Locate the cell with the specified text and output its [X, Y] center coordinate. 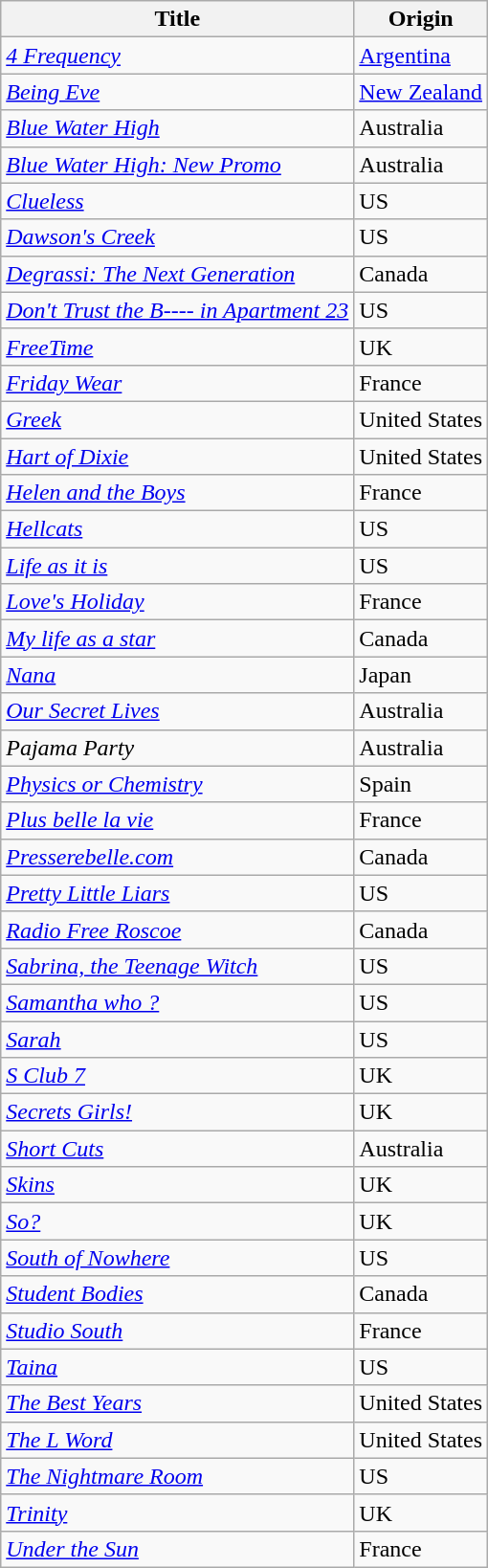
Pretty Little Liars [178, 893]
Secrets Girls! [178, 1112]
Trinity [178, 1512]
Don't Trust the B---- in Apartment 23 [178, 310]
Helen and the Boys [178, 493]
Skins [178, 1185]
So? [178, 1221]
Love's Holiday [178, 602]
Short Cuts [178, 1149]
Pajama Party [178, 748]
Blue Water High [178, 128]
Hart of Dixie [178, 457]
Friday Wear [178, 383]
Hellcats [178, 529]
FreeTime [178, 347]
Samantha who ? [178, 1002]
Under the Sun [178, 1549]
Origin [421, 19]
Greek [178, 419]
Title [178, 19]
The Nightmare Room [178, 1476]
Studio South [178, 1331]
Japan [421, 675]
Spain [421, 784]
Taina [178, 1367]
Life as it is [178, 566]
Blue Water High: New Promo [178, 165]
Dawson's Creek [178, 237]
Being Eve [178, 92]
Degrassi: The Next Generation [178, 274]
Clueless [178, 201]
Student Bodies [178, 1294]
The L Word [178, 1440]
Physics or Chemistry [178, 784]
Sarah [178, 1039]
4 Frequency [178, 56]
South of Nowhere [178, 1258]
Nana [178, 675]
The Best Years [178, 1403]
New Zealand [421, 92]
Sabrina, the Teenage Witch [178, 966]
Presserebelle.com [178, 857]
S Club 7 [178, 1076]
My life as a star [178, 638]
Plus belle la vie [178, 820]
Argentina [421, 56]
Our Secret Lives [178, 711]
Radio Free Roscoe [178, 930]
